Return the (x, y) coordinate for the center point of the cell that contains the specified text.  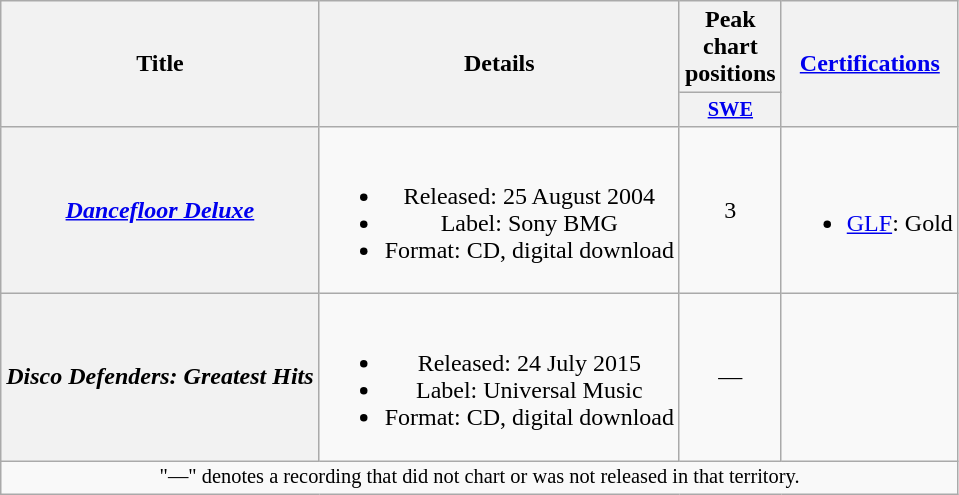
Details (499, 64)
— (730, 378)
GLF: Gold (870, 210)
Released: 25 August 2004Label: Sony BMGFormat: CD, digital download (499, 210)
3 (730, 210)
Disco Defenders: Greatest Hits (160, 378)
Dancefloor Deluxe (160, 210)
Peak chart positions (730, 47)
Released: 24 July 2015Label: Universal MusicFormat: CD, digital download (499, 378)
"—" denotes a recording that did not chart or was not released in that territory. (480, 478)
SWE (730, 110)
Title (160, 64)
Certifications (870, 64)
